Pinpoint the cell where the given text exists, returning its (X, Y) midpoint coordinate. 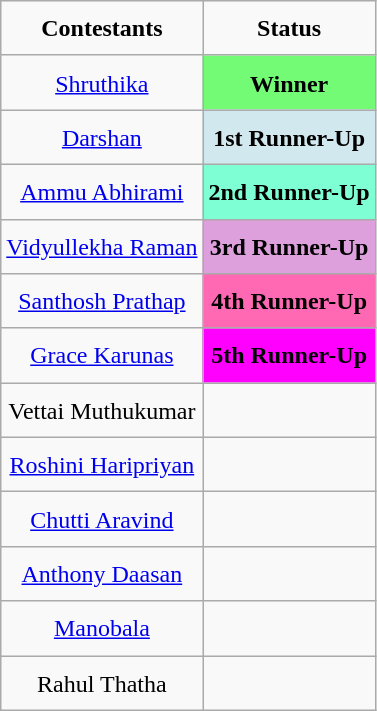
Manobala (102, 628)
4th Runner-Up (289, 302)
2nd Runner-Up (289, 192)
Grace Karunas (102, 356)
Winner (289, 82)
Roshini Haripriyan (102, 464)
Vidyullekha Raman (102, 246)
Santhosh Prathap (102, 302)
Vettai Muthukumar (102, 410)
Anthony Daasan (102, 574)
1st Runner-Up (289, 138)
Ammu Abhirami (102, 192)
Chutti Aravind (102, 520)
3rd Runner-Up (289, 246)
Status (289, 28)
5th Runner-Up (289, 356)
Shruthika (102, 82)
Rahul Thatha (102, 684)
Contestants (102, 28)
Darshan (102, 138)
